For the text-containing cell, return its midpoint in (X, Y) coordinate format. 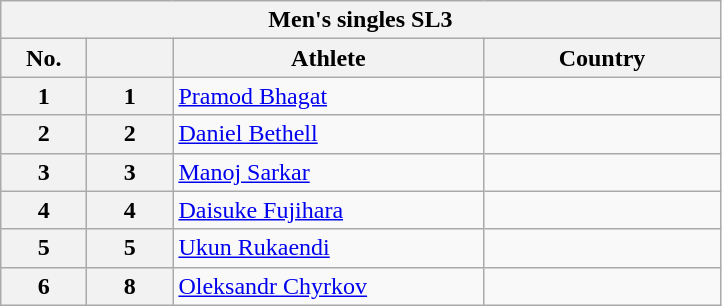
Ukun Rukaendi (328, 248)
Athlete (328, 58)
Daisuke Fujihara (328, 210)
Men's singles SL3 (360, 20)
No. (44, 58)
8 (130, 286)
Pramod Bhagat (328, 96)
6 (44, 286)
Oleksandr Chyrkov (328, 286)
Daniel Bethell (328, 134)
Country (602, 58)
Manoj Sarkar (328, 172)
